Locate the cell with the specified text and output its [X, Y] center coordinate. 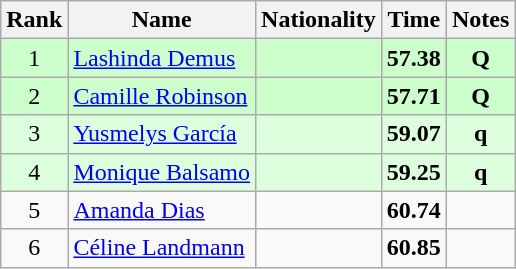
59.25 [414, 172]
60.85 [414, 248]
1 [34, 58]
Monique Balsamo [162, 172]
6 [34, 248]
57.71 [414, 96]
Rank [34, 20]
3 [34, 134]
4 [34, 172]
Nationality [319, 20]
2 [34, 96]
59.07 [414, 134]
5 [34, 210]
Yusmelys García [162, 134]
Name [162, 20]
Céline Landmann [162, 248]
Notes [480, 20]
Amanda Dias [162, 210]
57.38 [414, 58]
60.74 [414, 210]
Camille Robinson [162, 96]
Lashinda Demus [162, 58]
Time [414, 20]
